Search for the cell housing the specified text and yield its (x, y) center coordinate. 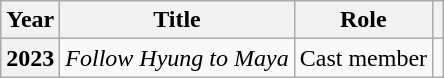
Role (363, 20)
Year (30, 20)
Title (177, 20)
Cast member (363, 58)
Follow Hyung to Maya (177, 58)
2023 (30, 58)
